Detect which cell encompasses the target text, then output its [x, y] center coordinate. 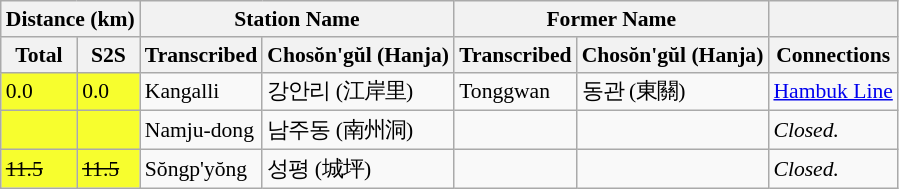
남주동 (南州洞) [358, 130]
Station Name [297, 19]
Sŏngp'yŏng [201, 170]
성평 (城坪) [358, 170]
Connections [832, 55]
S2S [108, 55]
Distance (km) [70, 19]
Namju-dong [201, 130]
Total [39, 55]
강안리 (江岸里) [358, 92]
Tonggwan [515, 92]
Hambuk Line [832, 92]
동관 (東關) [673, 92]
Kangalli [201, 92]
Former Name [611, 19]
